Return the (x, y) coordinate for the center point of the cell that contains the specified text.  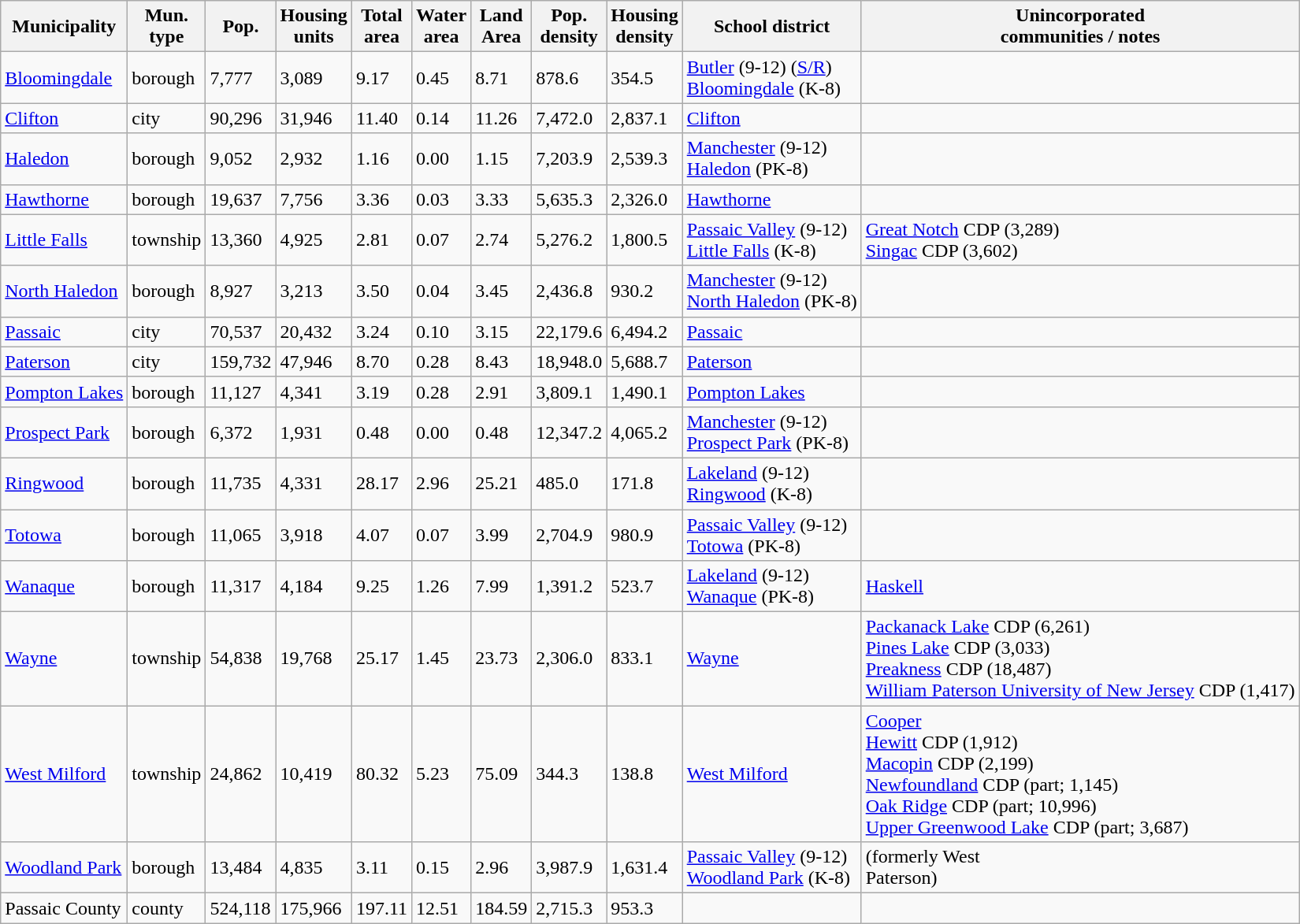
4,331 (314, 484)
4,835 (314, 868)
7,203.9 (569, 159)
75.09 (501, 774)
12,347.2 (569, 432)
3,213 (314, 291)
13,484 (241, 868)
Passaic Valley (9-12)Woodland Park (K-8) (772, 868)
Prospect Park (65, 432)
20,432 (314, 332)
Totalarea (381, 27)
3,987.9 (569, 868)
953.3 (644, 908)
Housingunits (314, 27)
(formerly WestPaterson) (1080, 868)
930.2 (644, 291)
2.81 (381, 239)
4,065.2 (644, 432)
70,537 (241, 332)
3,918 (314, 534)
80.32 (381, 774)
9.17 (381, 77)
Lakeland (9-12)Ringwood (K-8) (772, 484)
Unincorporatedcommunities / notes (1080, 27)
4,184 (314, 586)
980.9 (644, 534)
9,052 (241, 159)
0.03 (441, 199)
159,732 (241, 362)
5,635.3 (569, 199)
184.59 (501, 908)
CooperHewitt CDP (1,912)Macopin CDP (2,199)Newfoundland CDP (part; 1,145)Oak Ridge CDP (part; 10,996)Upper Greenwood Lake CDP (part; 3,687) (1080, 774)
8.43 (501, 362)
Great Notch CDP (3,289)Singac CDP (3,602) (1080, 239)
10,419 (314, 774)
8.71 (501, 77)
7,756 (314, 199)
11,735 (241, 484)
11.26 (501, 118)
24,862 (241, 774)
25.17 (381, 659)
North Haledon (65, 291)
4,341 (314, 391)
county (167, 908)
3.50 (381, 291)
171.8 (644, 484)
Lakeland (9-12)Wanaque (PK-8) (772, 586)
3.99 (501, 534)
Bloomingdale (65, 77)
0.45 (441, 77)
11,065 (241, 534)
Little Falls (65, 239)
878.6 (569, 77)
25.21 (501, 484)
5,688.7 (644, 362)
7,777 (241, 77)
Haledon (65, 159)
175,966 (314, 908)
344.3 (569, 774)
524,118 (241, 908)
2,326.0 (644, 199)
11,317 (241, 586)
197.11 (381, 908)
18,948.0 (569, 362)
3.24 (381, 332)
8,927 (241, 291)
2,306.0 (569, 659)
12.51 (441, 908)
354.5 (644, 77)
Woodland Park (65, 868)
7,472.0 (569, 118)
0.04 (441, 291)
Passaic Valley (9-12)Little Falls (K-8) (772, 239)
8.70 (381, 362)
Waterarea (441, 27)
Ringwood (65, 484)
3.15 (501, 332)
4.07 (381, 534)
90,296 (241, 118)
Passaic County (65, 908)
0.14 (441, 118)
22,179.6 (569, 332)
19,768 (314, 659)
5,276.2 (569, 239)
6,494.2 (644, 332)
Totowa (65, 534)
485.0 (569, 484)
Manchester (9-12)North Haledon (PK-8) (772, 291)
833.1 (644, 659)
6,372 (241, 432)
Manchester (9-12)Haledon (PK-8) (772, 159)
Manchester (9-12)Prospect Park (PK-8) (772, 432)
1,931 (314, 432)
3,809.1 (569, 391)
4,925 (314, 239)
Mun.type (167, 27)
31,946 (314, 118)
LandArea (501, 27)
2,932 (314, 159)
Pop. (241, 27)
2,436.8 (569, 291)
1,391.2 (569, 586)
3.19 (381, 391)
11.40 (381, 118)
Pop.density (569, 27)
23.73 (501, 659)
7.99 (501, 586)
9.25 (381, 586)
Housingdensity (644, 27)
54,838 (241, 659)
1.15 (501, 159)
523.7 (644, 586)
2,715.3 (569, 908)
19,637 (241, 199)
1.45 (441, 659)
28.17 (381, 484)
1,800.5 (644, 239)
5.23 (441, 774)
3.33 (501, 199)
1,631.4 (644, 868)
0.15 (441, 868)
2,837.1 (644, 118)
Packanack Lake CDP (6,261)Pines Lake CDP (3,033)Preakness CDP (18,487)William Paterson University of New Jersey CDP (1,417) (1080, 659)
School district (772, 27)
3.45 (501, 291)
Butler (9-12) (S/R)Bloomingdale (K-8) (772, 77)
Passaic Valley (9-12)Totowa (PK-8) (772, 534)
11,127 (241, 391)
2,704.9 (569, 534)
1.16 (381, 159)
13,360 (241, 239)
3.36 (381, 199)
3.11 (381, 868)
Haskell (1080, 586)
1,490.1 (644, 391)
1.26 (441, 586)
Municipality (65, 27)
2,539.3 (644, 159)
0.10 (441, 332)
2.74 (501, 239)
Wanaque (65, 586)
47,946 (314, 362)
2.91 (501, 391)
3,089 (314, 77)
138.8 (644, 774)
